Find where the given text appears and provide that cell's center as [X, Y] coordinate. 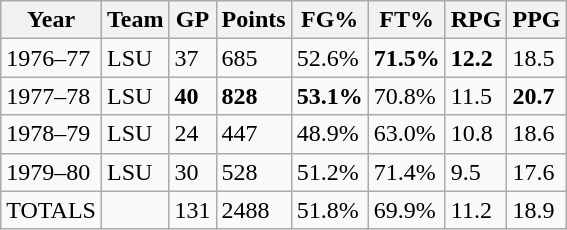
18.5 [536, 58]
1979–80 [52, 172]
528 [254, 172]
70.8% [406, 96]
Team [135, 20]
RPG [476, 20]
2488 [254, 210]
48.9% [330, 134]
FG% [330, 20]
TOTALS [52, 210]
71.4% [406, 172]
18.6 [536, 134]
1977–78 [52, 96]
1976–77 [52, 58]
17.6 [536, 172]
10.8 [476, 134]
828 [254, 96]
52.6% [330, 58]
Year [52, 20]
9.5 [476, 172]
24 [192, 134]
1978–79 [52, 134]
37 [192, 58]
53.1% [330, 96]
63.0% [406, 134]
12.2 [476, 58]
18.9 [536, 210]
FT% [406, 20]
51.2% [330, 172]
69.9% [406, 210]
685 [254, 58]
11.5 [476, 96]
51.8% [330, 210]
PPG [536, 20]
71.5% [406, 58]
131 [192, 210]
30 [192, 172]
447 [254, 134]
20.7 [536, 96]
GP [192, 20]
Points [254, 20]
40 [192, 96]
11.2 [476, 210]
